Search for the cell housing the specified text and yield its [x, y] center coordinate. 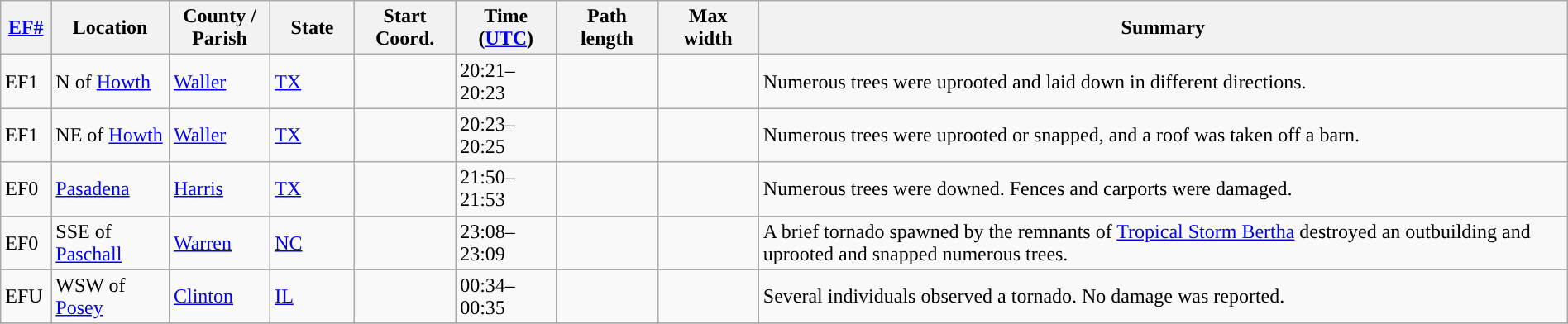
WSW of Posey [111, 296]
EFU [26, 296]
A brief tornado spawned by the remnants of Tropical Storm Bertha destroyed an outbuilding and uprooted and snapped numerous trees. [1163, 243]
Pasadena [111, 188]
Clinton [219, 296]
20:21–20:23 [506, 81]
Start Coord. [404, 28]
Warren [219, 243]
NE of Howth [111, 136]
N of Howth [111, 81]
Max width [708, 28]
Several individuals observed a tornado. No damage was reported. [1163, 296]
NC [313, 243]
00:34–00:35 [506, 296]
EF# [26, 28]
Numerous trees were uprooted and laid down in different directions. [1163, 81]
21:50–21:53 [506, 188]
State [313, 28]
IL [313, 296]
Path length [607, 28]
SSE of Paschall [111, 243]
23:08–23:09 [506, 243]
Location [111, 28]
20:23–20:25 [506, 136]
Time (UTC) [506, 28]
County / Parish [219, 28]
Harris [219, 188]
Summary [1163, 28]
Numerous trees were downed. Fences and carports were damaged. [1163, 188]
Numerous trees were uprooted or snapped, and a roof was taken off a barn. [1163, 136]
